For the text-containing cell, return its midpoint in [x, y] coordinate format. 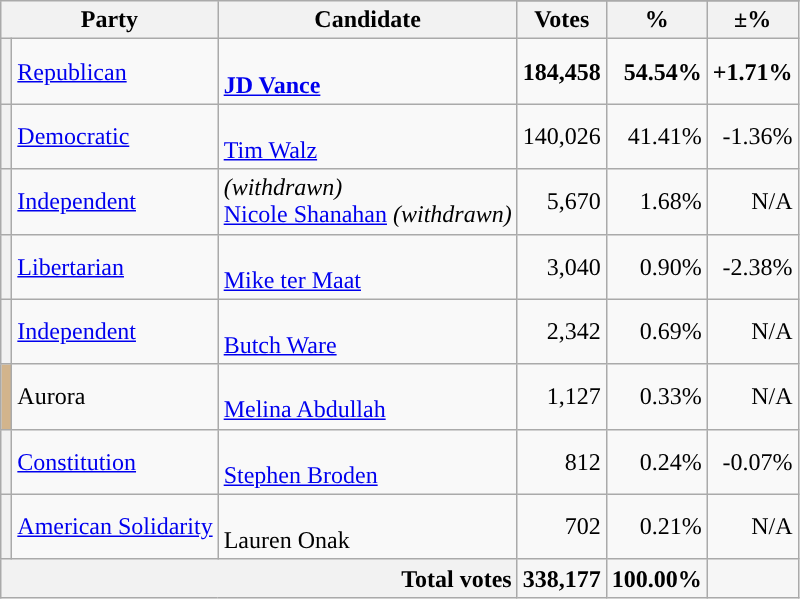
JD Vance [368, 72]
338,177 [562, 578]
0.21% [656, 526]
1,127 [562, 396]
Mike ter Maat [368, 266]
Libertarian [115, 266]
0.33% [656, 396]
3,040 [562, 266]
702 [562, 526]
812 [562, 462]
184,458 [562, 72]
1.68% [656, 202]
0.24% [656, 462]
54.54% [656, 72]
0.90% [656, 266]
0.69% [656, 332]
2,342 [562, 332]
Republican [115, 72]
Stephen Broden [368, 462]
5,670 [562, 202]
±% [752, 20]
140,026 [562, 136]
41.41% [656, 136]
% [656, 20]
Tim Walz [368, 136]
-0.07% [752, 462]
Butch Ware [368, 332]
Constitution [115, 462]
Candidate [368, 20]
-2.38% [752, 266]
Aurora [115, 396]
Party [110, 20]
Melina Abdullah [368, 396]
(withdrawn)Nicole Shanahan (withdrawn) [368, 202]
+1.71% [752, 72]
Democratic [115, 136]
American Solidarity [115, 526]
Total votes [259, 578]
-1.36% [752, 136]
Votes [562, 20]
Lauren Onak [368, 526]
100.00% [656, 578]
